Pinpoint the cell where the given text exists, returning its (X, Y) midpoint coordinate. 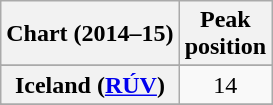
14 (225, 85)
Chart (2014–15) (90, 34)
Iceland (RÚV) (90, 85)
Peakposition (225, 34)
